Identify which cell holds the provided text, then report its [X, Y] central coordinate. 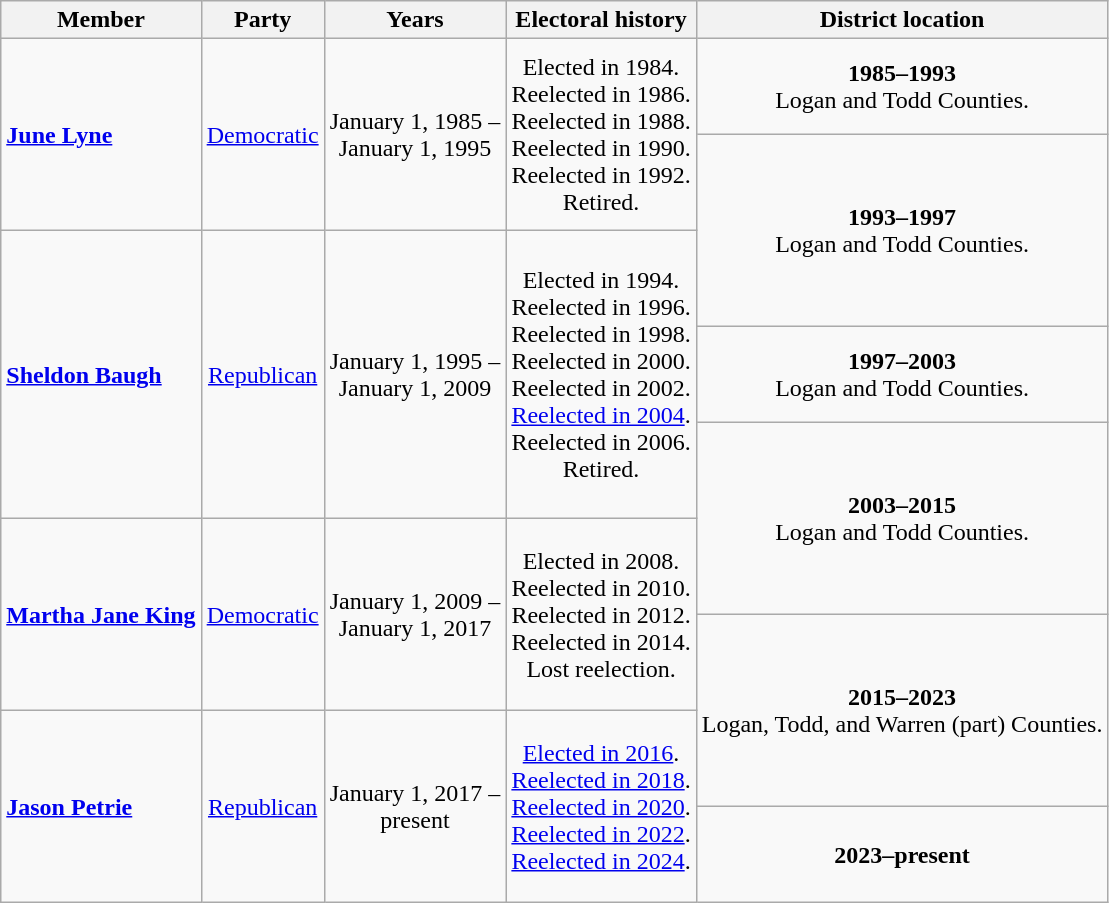
June Lyne [101, 135]
Electoral history [601, 20]
Elected in 1984.Reelected in 1986.Reelected in 1988.Reelected in 1990.Reelected in 1992.Retired. [601, 135]
January 1, 1995 –January 1, 2009 [415, 375]
1985–1993Logan and Todd Counties. [902, 87]
2023–present [902, 855]
Member [101, 20]
1997–2003Logan and Todd Counties. [902, 375]
Sheldon Baugh [101, 375]
2015–2023Logan, Todd, and Warren (part) Counties. [902, 711]
January 1, 1985 –January 1, 1995 [415, 135]
Elected in 2016.Reelected in 2018.Reelected in 2020.Reelected in 2022.Reelected in 2024. [601, 807]
1993–1997Logan and Todd Counties. [902, 231]
Party [262, 20]
January 1, 2017 –present [415, 807]
Elected in 1994.Reelected in 1996.Reelected in 1998.Reelected in 2000.Reelected in 2002.Reelected in 2004.Reelected in 2006.Retired. [601, 375]
Elected in 2008.Reelected in 2010.Reelected in 2012.Reelected in 2014.Lost reelection. [601, 615]
Martha Jane King [101, 615]
Jason Petrie [101, 807]
District location [902, 20]
January 1, 2009 –January 1, 2017 [415, 615]
Years [415, 20]
2003–2015Logan and Todd Counties. [902, 519]
